Scan for the cell matching the given text and deliver its [x, y] coordinate at center. 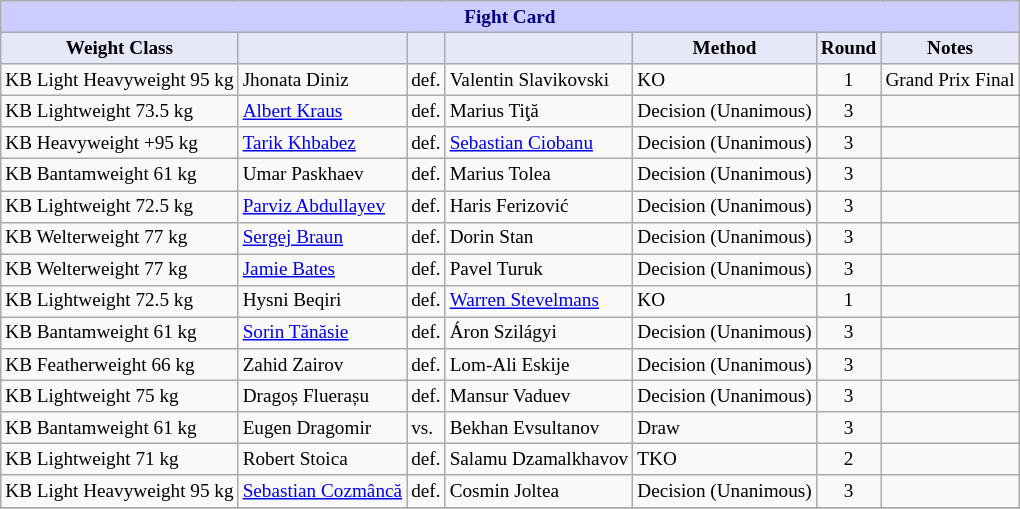
Salamu Dzamalkhavov [539, 460]
Sorin Tănăsie [322, 333]
Jhonata Diniz [322, 80]
Pavel Turuk [539, 270]
Marius Tolea [539, 175]
2 [848, 460]
TKO [724, 460]
KB Heavyweight +95 kg [120, 143]
KB Lightweight 73.5 kg [120, 111]
Áron Szilágyi [539, 333]
vs. [426, 428]
Albert Kraus [322, 111]
Jamie Bates [322, 270]
Mansur Vaduev [539, 396]
Hysni Beqiri [322, 301]
Round [848, 48]
Fight Card [510, 17]
KB Lightweight 71 kg [120, 460]
Marius Tiţă [539, 111]
KB Featherweight 66 kg [120, 365]
Eugen Dragomir [322, 428]
Dragoș Fluerașu [322, 396]
Sebastian Cozmâncă [322, 491]
Cosmin Joltea [539, 491]
Valentin Slavikovski [539, 80]
Weight Class [120, 48]
Haris Ferizović [539, 206]
Dorin Stan [539, 238]
KB Lightweight 75 kg [120, 396]
Method [724, 48]
Sebastian Ciobanu [539, 143]
Bekhan Evsultanov [539, 428]
Warren Stevelmans [539, 301]
Parviz Abdullayev [322, 206]
Notes [950, 48]
Lom-Ali Eskije [539, 365]
Tarik Khbabez [322, 143]
Sergej Braun [322, 238]
Zahid Zairov [322, 365]
Robert Stoica [322, 460]
Umar Paskhaev [322, 175]
Grand Prix Final [950, 80]
Draw [724, 428]
